Return (X, Y) of the center of cell containing provided text 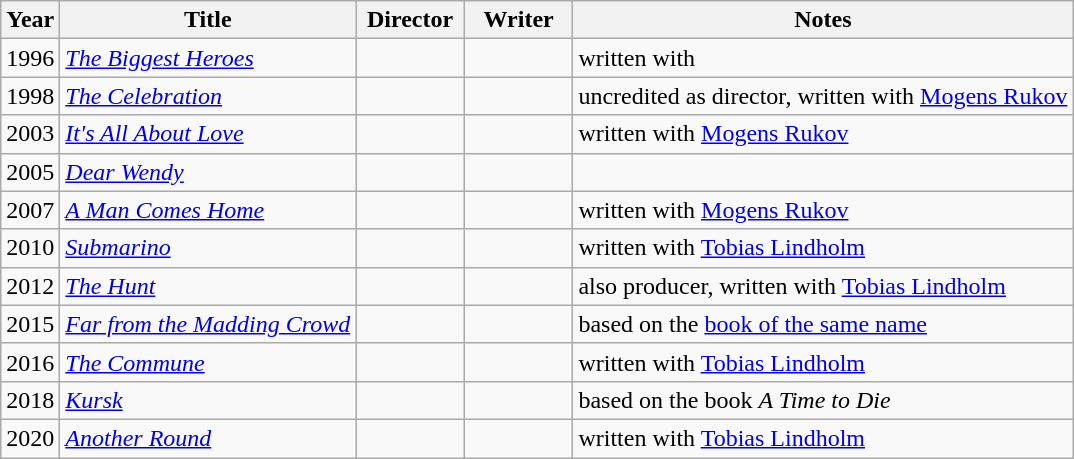
2010 (30, 248)
Dear Wendy (208, 172)
2018 (30, 400)
Notes (823, 20)
Submarino (208, 248)
2005 (30, 172)
uncredited as director, written with Mogens Rukov (823, 96)
Far from the Madding Crowd (208, 324)
2003 (30, 134)
It's All About Love (208, 134)
1998 (30, 96)
Another Round (208, 438)
2015 (30, 324)
based on the book A Time to Die (823, 400)
Kursk (208, 400)
also producer, written with Tobias Lindholm (823, 286)
2012 (30, 286)
The Commune (208, 362)
The Biggest Heroes (208, 58)
Title (208, 20)
Writer (518, 20)
1996 (30, 58)
written with (823, 58)
A Man Comes Home (208, 210)
The Hunt (208, 286)
based on the book of the same name (823, 324)
Year (30, 20)
2007 (30, 210)
Director (410, 20)
2020 (30, 438)
The Celebration (208, 96)
2016 (30, 362)
